Extract the (x, y) coordinate from the center of the cell holding the provided text.  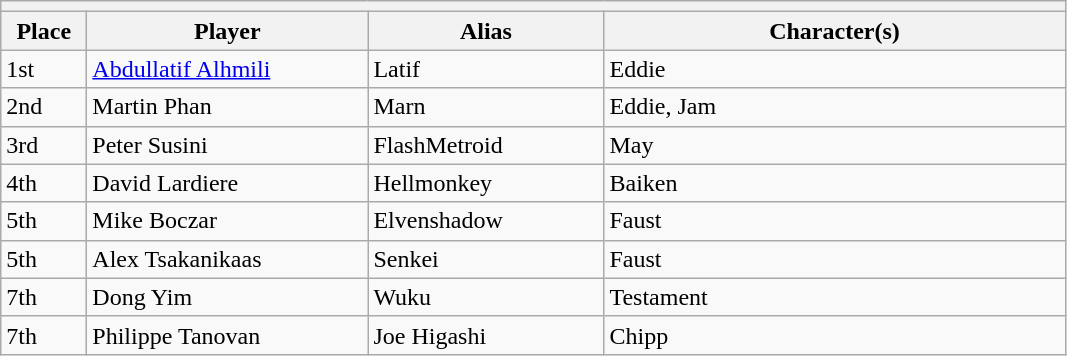
May (834, 145)
Player (228, 31)
Philippe Tanovan (228, 335)
Place (44, 31)
Alias (486, 31)
Hellmonkey (486, 183)
4th (44, 183)
Character(s) (834, 31)
Mike Boczar (228, 221)
Eddie (834, 69)
Alex Tsakanikaas (228, 259)
Joe Higashi (486, 335)
Dong Yim (228, 297)
Peter Susini (228, 145)
Baiken (834, 183)
Martin Phan (228, 107)
Elvenshadow (486, 221)
Eddie, Jam (834, 107)
1st (44, 69)
Marn (486, 107)
Abdullatif Alhmili (228, 69)
Latif (486, 69)
FlashMetroid (486, 145)
Chipp (834, 335)
Wuku (486, 297)
Testament (834, 297)
2nd (44, 107)
Senkei (486, 259)
3rd (44, 145)
David Lardiere (228, 183)
